Provide the (x, y) coordinate of the cell's center where the given text is located.  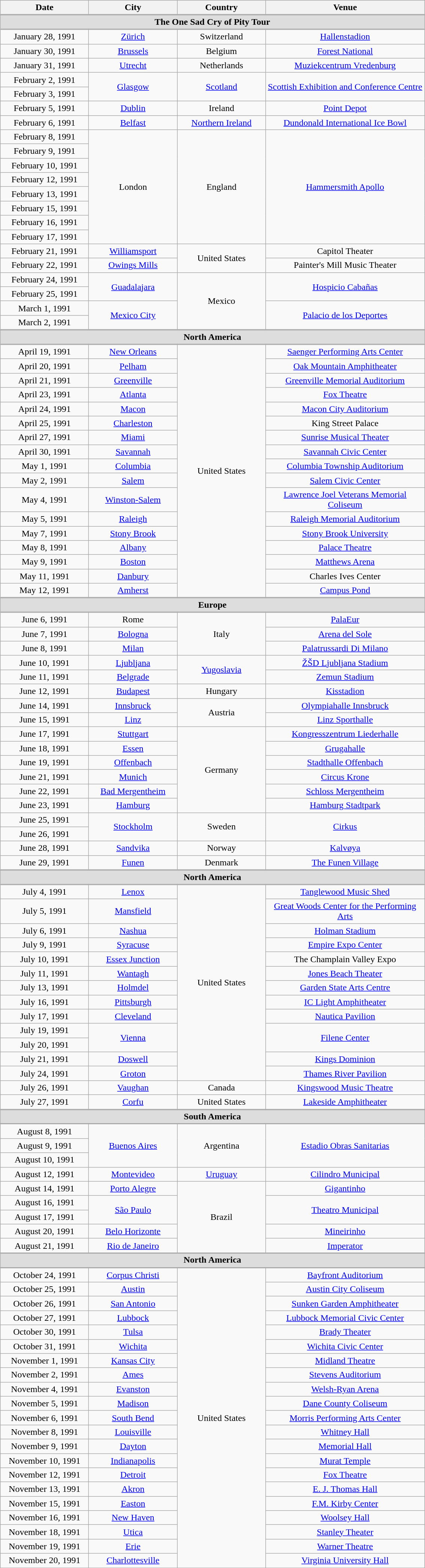
Linz (133, 720)
July 10, 1991 (45, 959)
Jones Beach Theater (345, 973)
October 30, 1991 (45, 1332)
São Paulo (133, 1210)
July 16, 1991 (45, 1002)
Danbury (133, 576)
Hungary (221, 691)
Mansfield (133, 912)
Northern Ireland (221, 123)
February 24, 1991 (45, 279)
Ames (133, 1375)
Guadalajara (133, 287)
November 16, 1991 (45, 1518)
Kisstadion (345, 691)
Mineirinho (345, 1231)
Winston-Salem (133, 500)
August 8, 1991 (45, 1131)
August 10, 1991 (45, 1160)
Grugahalle (345, 748)
June 7, 1991 (45, 634)
Dayton (133, 1446)
Whitney Hall (345, 1432)
Thames River Pavilion (345, 1073)
Amherst (133, 590)
Empire Expo Center (345, 945)
Olympiahalle Innsbruck (345, 706)
Rio de Janeiro (133, 1245)
July 5, 1991 (45, 912)
Lubbock Memorial Civic Center (345, 1318)
February 6, 1991 (45, 123)
June 15, 1991 (45, 720)
Vaughan (133, 1087)
November 6, 1991 (45, 1418)
Saenger Performing Arts Center (345, 352)
Imperator (345, 1245)
January 28, 1991 (45, 37)
May 7, 1991 (45, 533)
Kalvøya (345, 848)
Utrecht (133, 65)
Sandvika (133, 848)
Porto Alegre (133, 1188)
Palacio de los Deportes (345, 315)
Bologna (133, 634)
Holman Stadium (345, 931)
Ireland (221, 108)
April 21, 1991 (45, 380)
Kansas City (133, 1361)
England (221, 187)
Funen (133, 863)
South Bend (133, 1418)
November 19, 1991 (45, 1546)
Netherlands (221, 65)
February 9, 1991 (45, 151)
July 9, 1991 (45, 945)
Kongresszentrum Liederhalle (345, 734)
February 5, 1991 (45, 108)
Kings Dominion (345, 1059)
Matthews Arena (345, 562)
Brady Theater (345, 1332)
Budapest (133, 691)
July 11, 1991 (45, 973)
June 12, 1991 (45, 691)
Austin (133, 1289)
Point Depot (345, 108)
Erie (133, 1546)
June 26, 1991 (45, 834)
South America (212, 1116)
San Antonio (133, 1304)
Essen (133, 748)
June 21, 1991 (45, 777)
Groton (133, 1073)
Mexico City (133, 315)
Canada (221, 1087)
May 12, 1991 (45, 590)
July 19, 1991 (45, 1030)
Brazil (221, 1217)
June 29, 1991 (45, 863)
Charlottesville (133, 1560)
Bad Mergentheim (133, 791)
Dublin (133, 108)
Zemun Stadium (345, 677)
Wichita (133, 1346)
Wichita Civic Center (345, 1346)
Akron (133, 1489)
Vienna (133, 1038)
The Champlain Valley Expo (345, 959)
Linz Sporthalle (345, 720)
Painter's Mill Music Theater (345, 265)
Munich (133, 777)
Greenville Memorial Auditorium (345, 380)
Venue (345, 8)
Sunrise Musical Theater (345, 437)
Macon (133, 409)
Pittsburgh (133, 1002)
Argentina (221, 1146)
January 31, 1991 (45, 65)
E. J. Thomas Hall (345, 1489)
Austin City Coliseum (345, 1289)
November 1, 1991 (45, 1361)
Tulsa (133, 1332)
Utica (133, 1532)
Belgium (221, 51)
Hallenstadion (345, 37)
Lawrence Joel Veterans Memorial Coliseum (345, 500)
Salem Civic Center (345, 480)
Oak Mountain Amphitheater (345, 366)
Schloss Mergentheim (345, 791)
Essex Junction (133, 959)
Theatro Municipal (345, 1210)
April 23, 1991 (45, 395)
Uruguay (221, 1174)
Midland Theatre (345, 1361)
June 10, 1991 (45, 662)
March 1, 1991 (45, 308)
Owings Mills (133, 265)
IC Light Amphitheater (345, 1002)
Columbia Township Auditorium (345, 466)
Memorial Hall (345, 1446)
November 12, 1991 (45, 1475)
Capitol Theater (345, 251)
June 19, 1991 (45, 763)
King Street Palace (345, 423)
Mexico (221, 301)
PalaEur (345, 620)
Montevideo (133, 1174)
February 15, 1991 (45, 208)
July 6, 1991 (45, 931)
Rome (133, 620)
Hamburg Stadtpark (345, 805)
October 24, 1991 (45, 1275)
Corfu (133, 1102)
July 4, 1991 (45, 892)
Atlanta (133, 395)
August 9, 1991 (45, 1146)
Macon City Auditorium (345, 409)
Greenville (133, 380)
April 20, 1991 (45, 366)
February 22, 1991 (45, 265)
June 8, 1991 (45, 648)
November 2, 1991 (45, 1375)
Country (221, 8)
Stony Brook (133, 533)
May 11, 1991 (45, 576)
Welsh-Ryan Arena (345, 1389)
Savannah Civic Center (345, 452)
Cleveland (133, 1016)
July 24, 1991 (45, 1073)
The One Sad Cry of Pity Tour (212, 23)
November 8, 1991 (45, 1432)
Scotland (221, 87)
City (133, 8)
Holmdel (133, 988)
July 27, 1991 (45, 1102)
Scottish Exhibition and Conference Centre (345, 87)
Stevens Auditorium (345, 1375)
June 28, 1991 (45, 848)
June 22, 1991 (45, 791)
Arena del Sole (345, 634)
November 13, 1991 (45, 1489)
October 26, 1991 (45, 1304)
July 13, 1991 (45, 988)
Brussels (133, 51)
October 31, 1991 (45, 1346)
Easton (133, 1503)
Zürich (133, 37)
Corpus Christi (133, 1275)
November 5, 1991 (45, 1403)
Austria (221, 713)
Pelham (133, 366)
Offenbach (133, 763)
Virginia University Hall (345, 1560)
May 4, 1991 (45, 500)
Sunken Garden Amphitheater (345, 1304)
Dane County Coliseum (345, 1403)
Stanley Theater (345, 1532)
Date (45, 8)
Belfast (133, 123)
Milan (133, 648)
June 11, 1991 (45, 677)
June 23, 1991 (45, 805)
June 14, 1991 (45, 706)
February 10, 1991 (45, 165)
August 16, 1991 (45, 1203)
Detroit (133, 1475)
Hamburg (133, 805)
Hospicio Cabañas (345, 287)
May 1, 1991 (45, 466)
November 9, 1991 (45, 1446)
Madison (133, 1403)
London (133, 187)
Nautica Pavilion (345, 1016)
Germany (221, 770)
Gigantinho (345, 1188)
Cirkus (345, 827)
Lakeside Amphitheater (345, 1102)
Indianapolis (133, 1460)
February 25, 1991 (45, 294)
Switzerland (221, 37)
Charles Ives Center (345, 576)
Raleigh (133, 519)
Boston (133, 562)
Yugoslavia (221, 670)
New Orleans (133, 352)
F.M. Kirby Center (345, 1503)
November 15, 1991 (45, 1503)
Italy (221, 634)
July 20, 1991 (45, 1045)
February 17, 1991 (45, 237)
Columbia (133, 466)
Stockholm (133, 827)
Stadthalle Offenbach (345, 763)
Sweden (221, 827)
Williamsport (133, 251)
February 2, 1991 (45, 80)
Louisville (133, 1432)
June 25, 1991 (45, 820)
The Funen Village (345, 863)
February 21, 1991 (45, 251)
Stuttgart (133, 734)
Norway (221, 848)
Glasgow (133, 87)
November 18, 1991 (45, 1532)
Palace Theatre (345, 548)
Belo Horizonte (133, 1231)
August 17, 1991 (45, 1217)
Ljubljana (133, 662)
Denmark (221, 863)
August 12, 1991 (45, 1174)
June 18, 1991 (45, 748)
Campus Pond (345, 590)
Circus Krone (345, 777)
Miami (133, 437)
April 24, 1991 (45, 409)
Morris Performing Arts Center (345, 1418)
Albany (133, 548)
Murat Temple (345, 1460)
July 17, 1991 (45, 1016)
Tanglewood Music Shed (345, 892)
ŽŠD Ljubljana Stadium (345, 662)
Innsbruck (133, 706)
Dundonald International Ice Bowl (345, 123)
July 21, 1991 (45, 1059)
Woolsey Hall (345, 1518)
January 30, 1991 (45, 51)
Garden State Arts Centre (345, 988)
February 16, 1991 (45, 222)
August 20, 1991 (45, 1231)
February 13, 1991 (45, 194)
August 14, 1991 (45, 1188)
Lenox (133, 892)
April 25, 1991 (45, 423)
Lubbock (133, 1318)
Salem (133, 480)
Kingswood Music Theatre (345, 1087)
Savannah (133, 452)
October 25, 1991 (45, 1289)
July 26, 1991 (45, 1087)
Bayfront Auditorium (345, 1275)
February 12, 1991 (45, 180)
June 6, 1991 (45, 620)
Buenos Aires (133, 1146)
November 20, 1991 (45, 1560)
Great Woods Center for the Performing Arts (345, 912)
New Haven (133, 1518)
Raleigh Memorial Auditorium (345, 519)
May 8, 1991 (45, 548)
May 2, 1991 (45, 480)
Europe (212, 605)
Estadio Obras Sanitarias (345, 1146)
Palatrussardi Di Milano (345, 648)
Forest National (345, 51)
Warner Theatre (345, 1546)
April 19, 1991 (45, 352)
Stony Brook University (345, 533)
February 8, 1991 (45, 137)
October 27, 1991 (45, 1318)
Hammersmith Apollo (345, 187)
Evanston (133, 1389)
April 27, 1991 (45, 437)
August 21, 1991 (45, 1245)
Cilindro Municipal (345, 1174)
May 5, 1991 (45, 519)
Wantagh (133, 973)
June 17, 1991 (45, 734)
November 4, 1991 (45, 1389)
Charleston (133, 423)
Filene Center (345, 1038)
November 10, 1991 (45, 1460)
Syracuse (133, 945)
Nashua (133, 931)
April 30, 1991 (45, 452)
Muziekcentrum Vredenburg (345, 65)
Doswell (133, 1059)
March 2, 1991 (45, 323)
Belgrade (133, 677)
May 9, 1991 (45, 562)
February 3, 1991 (45, 94)
